Identify which cell holds the provided text, then report its [X, Y] central coordinate. 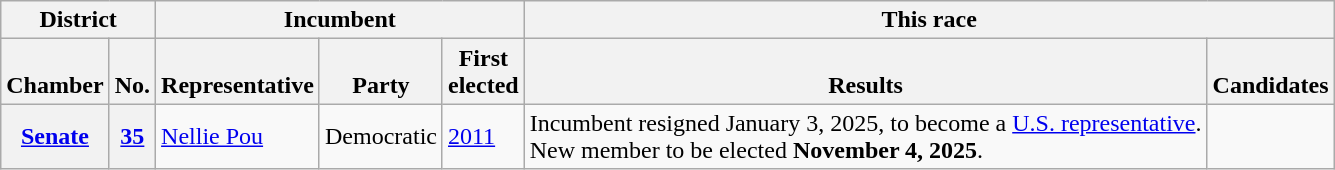
Chamber [55, 72]
Representative [238, 72]
District [78, 20]
Nellie Pou [238, 136]
No. [132, 72]
This race [929, 20]
Incumbent [340, 20]
Incumbent resigned January 3, 2025, to become a U.S. representative.New member to be elected November 4, 2025. [866, 136]
Candidates [1270, 72]
Party [380, 72]
Results [866, 72]
Firstelected [483, 72]
35 [132, 136]
Democratic [380, 136]
2011 [483, 136]
Senate [55, 136]
